Find where the given text appears and provide that cell's center as [X, Y] coordinate. 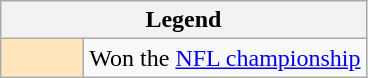
Won the NFL championship [225, 58]
Legend [184, 20]
